Return the [X, Y] coordinate for the center point of the cell that contains the specified text.  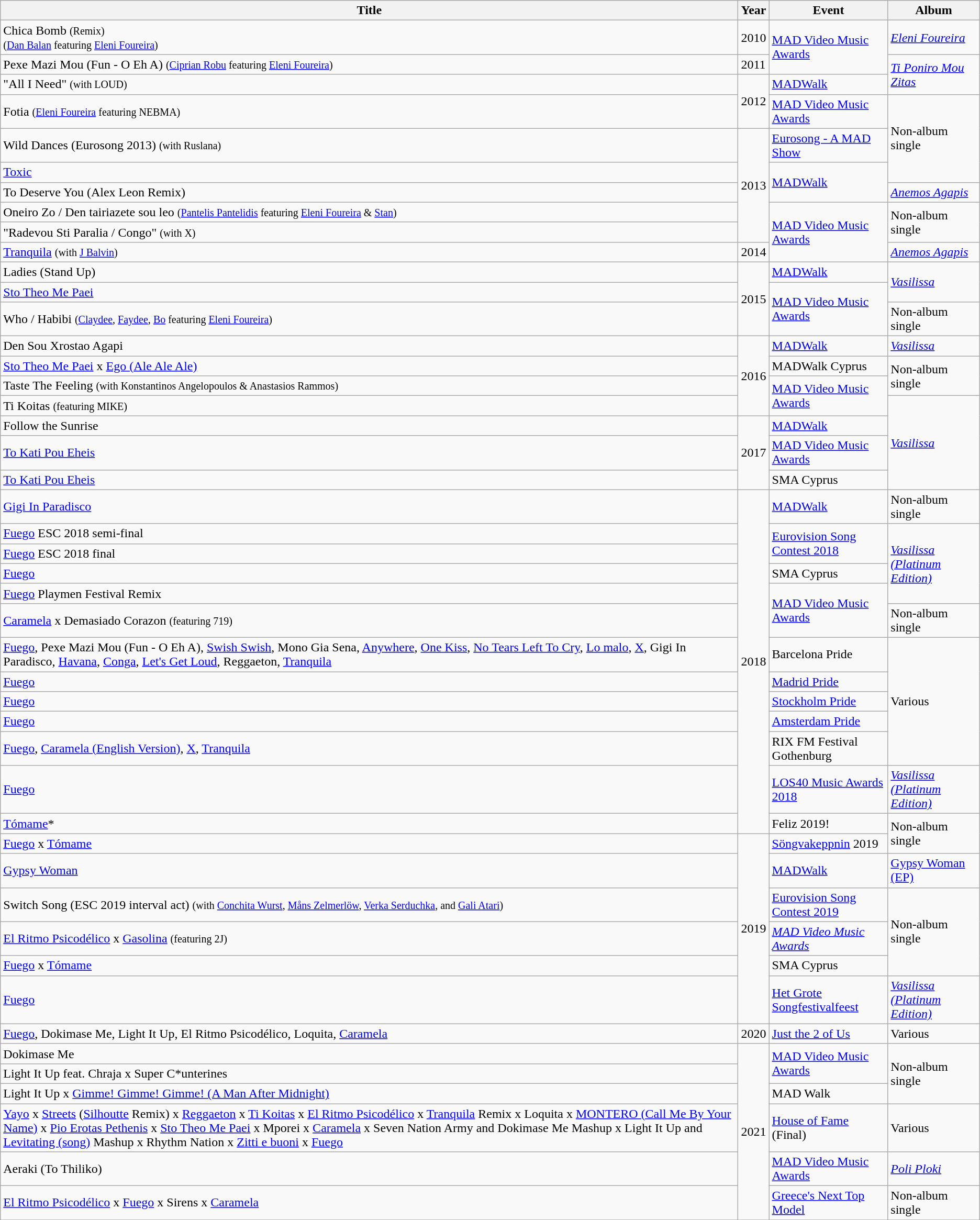
Eurovision Song Contest 2018 [828, 544]
Title [370, 10]
Just the 2 of Us [828, 1034]
Fotia (Eleni Foureira featuring NEBMA) [370, 111]
Sto Theo Me Paei [370, 292]
Gypsy Woman [370, 870]
Sto Theo Me Paei x Ego (Ale Ale Ale) [370, 366]
RIX FM Festival Gothenburg [828, 749]
2010 [754, 38]
House of Fame (Final) [828, 1128]
2014 [754, 252]
Het Grote Songfestivalfeest [828, 1000]
Fuego Playmen Festival Remix [370, 593]
Fuego ESC 2018 final [370, 553]
Taste The Feeling (with Konstantinos Angelopoulos & Anastasios Rammos) [370, 386]
Eurosong - A MAD Show [828, 146]
Gypsy Woman (EP) [934, 870]
2019 [754, 929]
Oneiro Zo / Den tairiazete sou leo (Pantelis Pantelidis featuring Eleni Foureira & Stan) [370, 212]
Toxic [370, 172]
Tómame* [370, 824]
Event [828, 10]
Light It Up x Gimme! Gimme! Gimme! (A Man After Midnight) [370, 1093]
"All I Need" (with LOUD) [370, 84]
Eurovision Song Contest 2019 [828, 905]
2017 [754, 452]
2015 [754, 298]
MADWalk Cyprus [828, 366]
"Radevou Sti Paralia / Congo" (with X) [370, 232]
Fuego, Caramela (English Version), X, Tranquila [370, 749]
Switch Song (ESC 2019 interval act) (with Conchita Wurst, Måns Zelmerlöw, Verka Serduchka, and Gali Atari) [370, 905]
Ladies (Stand Up) [370, 272]
Pexe Mazi Mou (Fun - O Eh A) (Ciprian Robu featuring Eleni Foureira) [370, 64]
Year [754, 10]
To Deserve You (Alex Leon Remix) [370, 192]
Fuego ESC 2018 semi-final [370, 534]
Ti Poniro Mou Zitas [934, 74]
2012 [754, 102]
2013 [754, 185]
Feliz 2019! [828, 824]
2020 [754, 1034]
2018 [754, 662]
LOS40 Music Awards 2018 [828, 790]
Den Sou Xrostao Agapi [370, 346]
2011 [754, 64]
Barcelona Pride [828, 655]
El Ritmo Psicodélico x Gasolina (featuring 2J) [370, 938]
Stockholm Pride [828, 702]
Madrid Pride [828, 681]
Eleni Foureira [934, 38]
Caramela x Demasiado Corazon (featuring 719) [370, 620]
MAD Walk [828, 1093]
Follow the Sunrise [370, 426]
Fuego, Dokimase Me, Light It Up, El Ritmo Psicodélico, Loquita, Caramela [370, 1034]
Who / Habibi (Claydee, Faydee, Bo featuring Eleni Foureira) [370, 319]
Ti Koitas (featuring MIKE) [370, 406]
Poli Ploki [934, 1169]
2016 [754, 376]
Greece's Next Top Model [828, 1203]
Söngvakeppnin 2019 [828, 844]
Tranquila (with J Balvin) [370, 252]
Aeraki (To Thiliko) [370, 1169]
Amsterdam Pride [828, 722]
Dokimase Me [370, 1053]
Wild Dances (Eurosong 2013) (with Ruslana) [370, 146]
El Ritmo Psicodélico x Fuego x Sirens x Caramela [370, 1203]
Gigi In Paradisco [370, 507]
Light It Up feat. Chraja x Super C*unterines [370, 1073]
Chica Bomb (Remix)(Dan Balan featuring Eleni Foureira) [370, 38]
2021 [754, 1132]
Album [934, 10]
